Locate the cell with the specified text and output its [x, y] center coordinate. 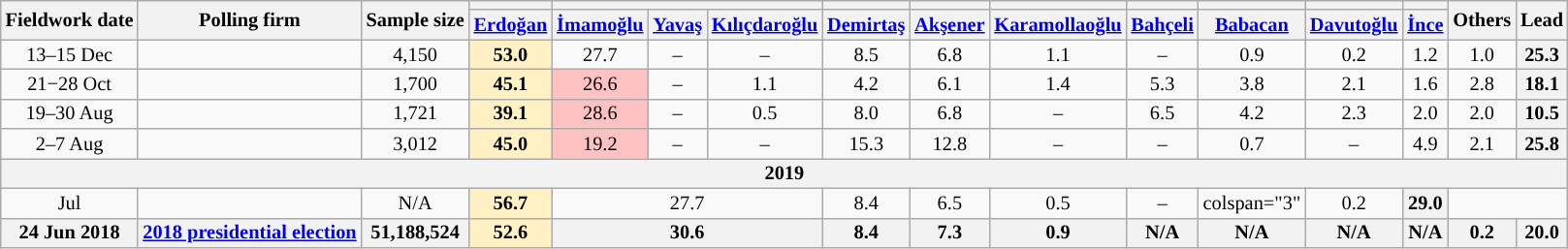
5.3 [1163, 83]
Davutoğlu [1354, 25]
Sample size [415, 19]
19–30 Aug [70, 114]
8.0 [866, 114]
Karamollaoğlu [1057, 25]
3.8 [1252, 83]
4,150 [415, 54]
25.3 [1542, 54]
colspan="3" [1252, 203]
29.0 [1425, 203]
Jul [70, 203]
2.8 [1482, 83]
1.2 [1425, 54]
Polling firm [249, 19]
Kılıçdaroğlu [764, 25]
Babacan [1252, 25]
30.6 [687, 233]
1,721 [415, 114]
7.3 [949, 233]
Akşener [949, 25]
İnce [1425, 25]
2.3 [1354, 114]
15.3 [866, 143]
1,700 [415, 83]
6.1 [949, 83]
45.1 [511, 83]
Yavaş [677, 25]
3,012 [415, 143]
19.2 [599, 143]
24 Jun 2018 [70, 233]
20.0 [1542, 233]
10.5 [1542, 114]
1.4 [1057, 83]
25.8 [1542, 143]
51,188,524 [415, 233]
0.7 [1252, 143]
Fieldwork date [70, 19]
21−28 Oct [70, 83]
İmamoğlu [599, 25]
53.0 [511, 54]
13–15 Dec [70, 54]
2019 [784, 172]
1.6 [1425, 83]
52.6 [511, 233]
4.9 [1425, 143]
1.0 [1482, 54]
2–7 Aug [70, 143]
Erdoğan [511, 25]
45.0 [511, 143]
28.6 [599, 114]
12.8 [949, 143]
Lead [1542, 19]
Others [1482, 19]
39.1 [511, 114]
Bahçeli [1163, 25]
Demirtaş [866, 25]
56.7 [511, 203]
18.1 [1542, 83]
26.6 [599, 83]
8.5 [866, 54]
2018 presidential election [249, 233]
